Extract the (X, Y) coordinate from the center of the cell holding the provided text.  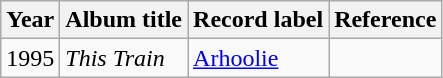
Album title (124, 20)
Arhoolie (258, 58)
1995 (30, 58)
This Train (124, 58)
Record label (258, 20)
Reference (386, 20)
Year (30, 20)
